Capture the cell that displays the provided text and extract its (X, Y) central coordinate. 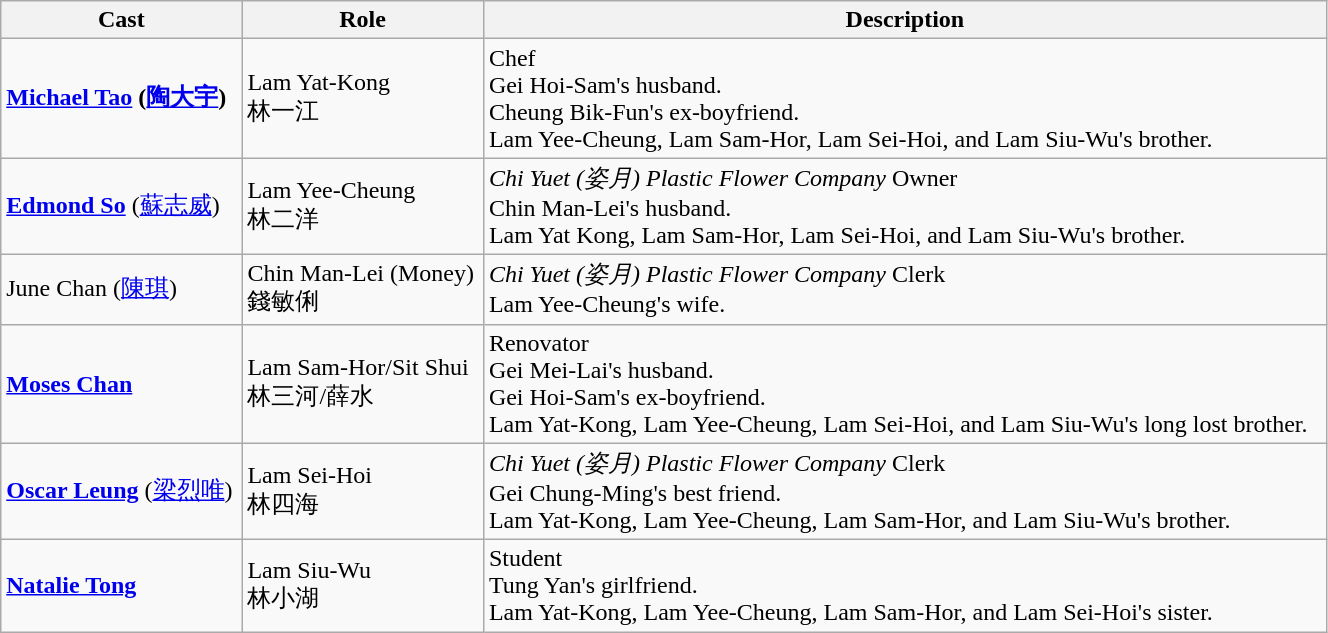
Chi Yuet (姿月) Plastic Flower Company Owner Chin Man-Lei's husband. Lam Yat Kong, Lam Sam-Hor, Lam Sei-Hoi, and Lam Siu-Wu's brother. (904, 206)
Natalie Tong (122, 586)
Chi Yuet (姿月) Plastic Flower Company Clerk Gei Chung-Ming's best friend. Lam Yat-Kong, Lam Yee-Cheung, Lam Sam-Hor, and Lam Siu-Wu's brother. (904, 492)
Edmond So (蘇志威) (122, 206)
Lam Sei-Hoi 林四海 (363, 492)
Chi Yuet (姿月) Plastic Flower Company Clerk Lam Yee-Cheung's wife. (904, 289)
Lam Siu-Wu 林小湖 (363, 586)
Lam Sam-Hor/Sit Shui 林三河/薛水 (363, 384)
Michael Tao (陶大宇) (122, 98)
June Chan (陳琪) (122, 289)
Renovator Gei Mei-Lai's husband. Gei Hoi-Sam's ex-boyfriend. Lam Yat-Kong, Lam Yee-Cheung, Lam Sei-Hoi, and Lam Siu-Wu's long lost brother. (904, 384)
Chin Man-Lei (Money) 錢敏俐 (363, 289)
Student Tung Yan's girlfriend. Lam Yat-Kong, Lam Yee-Cheung, Lam Sam-Hor, and Lam Sei-Hoi's sister. (904, 586)
Description (904, 20)
Lam Yee-Cheung 林二洋 (363, 206)
Lam Yat-Kong 林一江 (363, 98)
Role (363, 20)
Oscar Leung (梁烈唯) (122, 492)
Chef Gei Hoi-Sam's husband. Cheung Bik-Fun's ex-boyfriend. Lam Yee-Cheung, Lam Sam-Hor, Lam Sei-Hoi, and Lam Siu-Wu's brother. (904, 98)
Moses Chan (122, 384)
Cast (122, 20)
